Find where the given text appears and provide that cell's center as [x, y] coordinate. 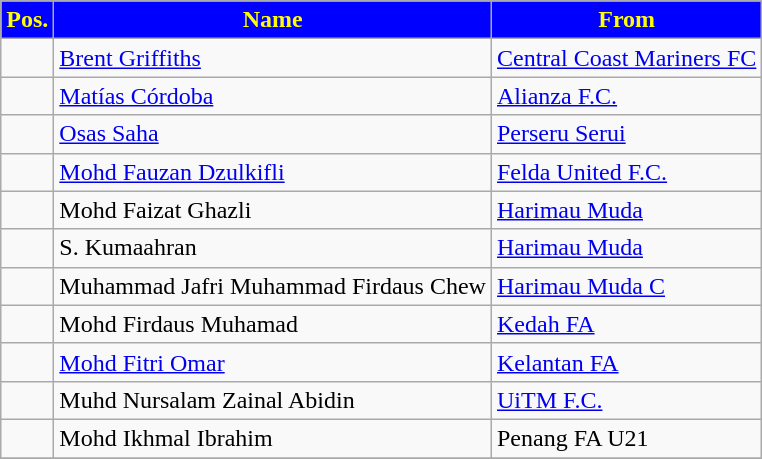
Alianza F.C. [626, 96]
Central Coast Mariners FC [626, 58]
Matías Córdoba [273, 96]
Osas Saha [273, 134]
Mohd Faizat Ghazli [273, 210]
Muhd Nursalam Zainal Abidin [273, 400]
Mohd Firdaus Muhamad [273, 324]
S. Kumaahran [273, 248]
Pos. [28, 20]
Mohd Fauzan Dzulkifli [273, 172]
Perseru Serui [626, 134]
Penang FA U21 [626, 438]
Kedah FA [626, 324]
Muhammad Jafri Muhammad Firdaus Chew [273, 286]
Mohd Fitri Omar [273, 362]
Brent Griffiths [273, 58]
Kelantan FA [626, 362]
UiTM F.C. [626, 400]
Felda United F.C. [626, 172]
Name [273, 20]
From [626, 20]
Mohd Ikhmal Ibrahim [273, 438]
Harimau Muda C [626, 286]
